Extract the [X, Y] coordinate from the center of the cell holding the provided text.  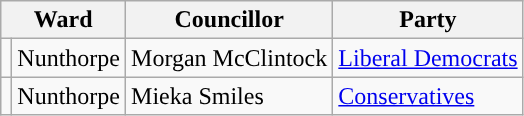
Mieka Smiles [230, 96]
Conservatives [428, 96]
Party [428, 20]
Ward [64, 20]
Liberal Democrats [428, 58]
Morgan McClintock [230, 58]
Councillor [230, 20]
